Capture the cell that displays the provided text and extract its (x, y) central coordinate. 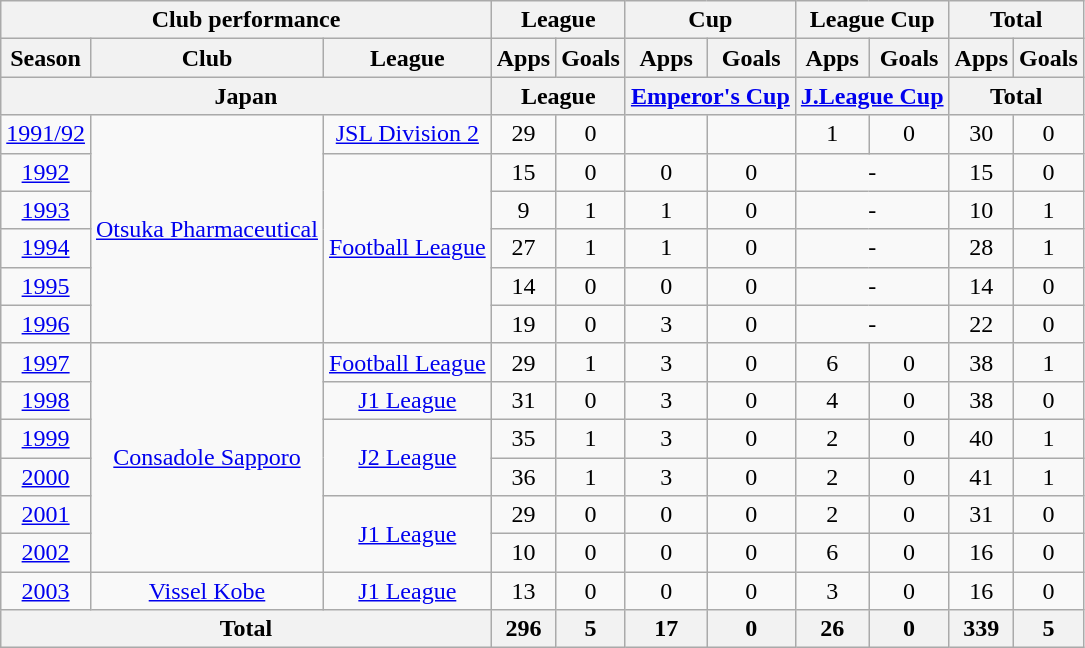
J.League Cup (872, 96)
4 (832, 400)
J2 League (407, 457)
1997 (46, 362)
1998 (46, 400)
28 (981, 248)
1995 (46, 286)
9 (523, 210)
Japan (246, 96)
Cup (710, 20)
36 (523, 477)
26 (832, 629)
2000 (46, 477)
296 (523, 629)
2003 (46, 591)
Club (206, 58)
35 (523, 438)
League Cup (872, 20)
Vissel Kobe (206, 591)
Consadole Sapporo (206, 457)
19 (523, 324)
40 (981, 438)
Club performance (246, 20)
2001 (46, 515)
Season (46, 58)
1996 (46, 324)
1991/92 (46, 134)
13 (523, 591)
1994 (46, 248)
27 (523, 248)
Emperor's Cup (710, 96)
Otsuka Pharmaceutical (206, 229)
2002 (46, 553)
JSL Division 2 (407, 134)
22 (981, 324)
17 (666, 629)
30 (981, 134)
1999 (46, 438)
1993 (46, 210)
339 (981, 629)
41 (981, 477)
1992 (46, 172)
